For the text-containing cell, return its midpoint in (x, y) coordinate format. 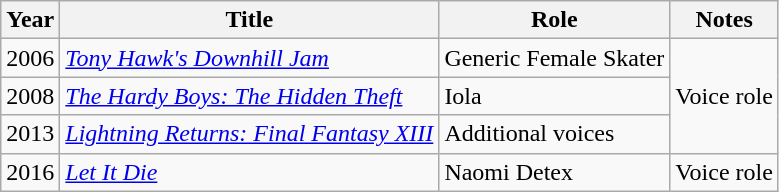
Generic Female Skater (554, 58)
Naomi Detex (554, 172)
Notes (724, 20)
2008 (30, 96)
Tony Hawk's Downhill Jam (250, 58)
Additional voices (554, 134)
Year (30, 20)
Lightning Returns: Final Fantasy XIII (250, 134)
2016 (30, 172)
Iola (554, 96)
The Hardy Boys: The Hidden Theft (250, 96)
2013 (30, 134)
Role (554, 20)
Let It Die (250, 172)
Title (250, 20)
2006 (30, 58)
